From the cell containing the given text, extract its center point as [X, Y] coordinate. 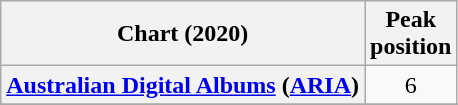
6 [411, 85]
Peakposition [411, 34]
Chart (2020) [183, 34]
Australian Digital Albums (ARIA) [183, 85]
